Detect which cell encompasses the target text, then output its (x, y) center coordinate. 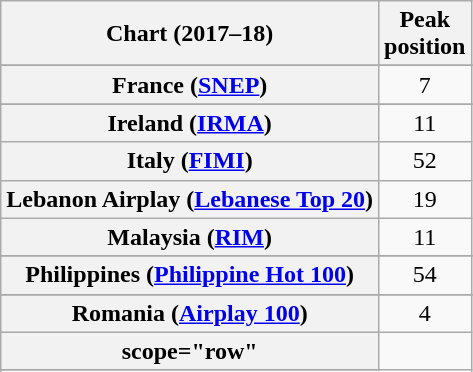
4 (425, 313)
Romania (Airplay 100) (190, 313)
19 (425, 199)
Philippines (Philippine Hot 100) (190, 275)
scope="row" (190, 351)
Malaysia (RIM) (190, 237)
54 (425, 275)
France (SNEP) (190, 85)
Chart (2017–18) (190, 34)
52 (425, 161)
Peakposition (425, 34)
Ireland (IRMA) (190, 123)
Lebanon Airplay (Lebanese Top 20) (190, 199)
7 (425, 85)
Italy (FIMI) (190, 161)
